Output the (X, Y) coordinate of the center of the cell containing the given text.  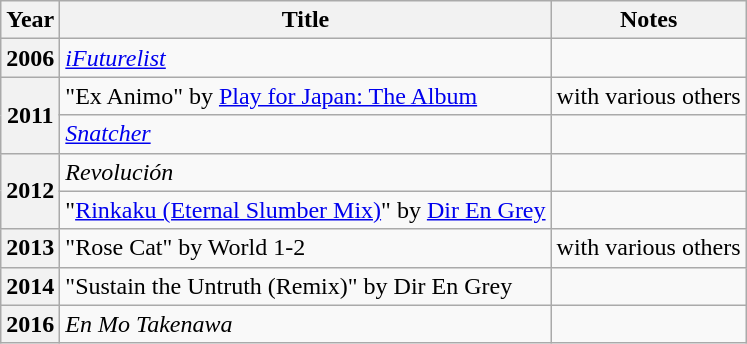
iFuturelist (306, 58)
Title (306, 20)
"Rose Cat" by World 1-2 (306, 248)
2006 (30, 58)
2013 (30, 248)
2014 (30, 286)
2011 (30, 115)
Revolución (306, 172)
2016 (30, 324)
Snatcher (306, 134)
"Sustain the Untruth (Remix)" by Dir En Grey (306, 286)
Notes (648, 20)
2012 (30, 191)
Year (30, 20)
"Ex Animo" by Play for Japan: The Album (306, 96)
En Mo Takenawa (306, 324)
"Rinkaku (Eternal Slumber Mix)" by Dir En Grey (306, 210)
